Extract the [x, y] coordinate from the center of the cell holding the provided text.  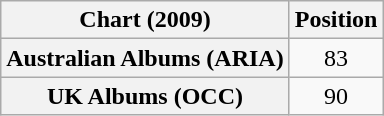
90 [336, 96]
Australian Albums (ARIA) [145, 58]
UK Albums (OCC) [145, 96]
Position [336, 20]
83 [336, 58]
Chart (2009) [145, 20]
